Provide the (x, y) coordinate of the cell's center where the given text is located.  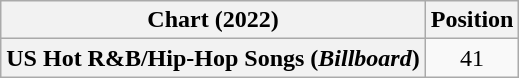
Chart (2022) (213, 20)
US Hot R&B/Hip-Hop Songs (Billboard) (213, 58)
41 (472, 58)
Position (472, 20)
